Locate the cell with the specified text and output its [x, y] center coordinate. 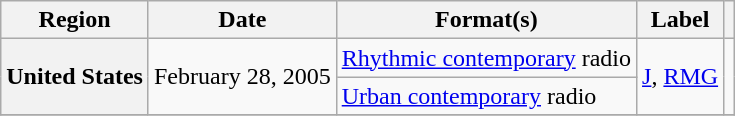
Format(s) [486, 20]
United States [75, 77]
Region [75, 20]
Date [242, 20]
J, RMG [680, 77]
Rhythmic contemporary radio [486, 58]
Label [680, 20]
February 28, 2005 [242, 77]
Urban contemporary radio [486, 96]
